Capture the cell that displays the provided text and extract its (x, y) central coordinate. 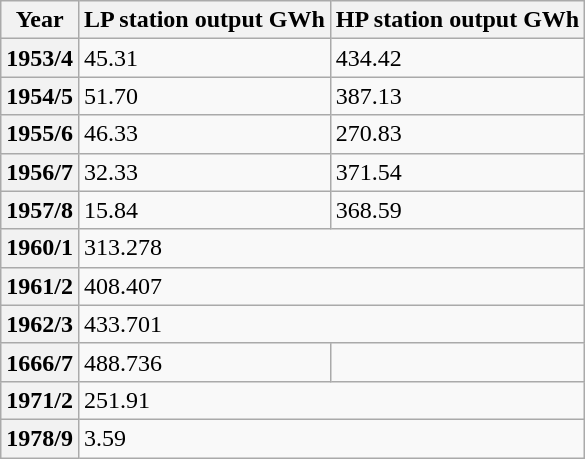
Year (40, 20)
371.54 (457, 172)
1978/9 (40, 438)
1955/6 (40, 134)
434.42 (457, 58)
1666/7 (40, 362)
45.31 (204, 58)
488.736 (204, 362)
1957/8 (40, 210)
313.278 (331, 248)
408.407 (331, 286)
46.33 (204, 134)
1960/1 (40, 248)
368.59 (457, 210)
HP station output GWh (457, 20)
1956/7 (40, 172)
LP station output GWh (204, 20)
270.83 (457, 134)
1961/2 (40, 286)
1953/4 (40, 58)
3.59 (331, 438)
1962/3 (40, 324)
1954/5 (40, 96)
51.70 (204, 96)
251.91 (331, 400)
387.13 (457, 96)
15.84 (204, 210)
1971/2 (40, 400)
433.701 (331, 324)
32.33 (204, 172)
